Output the [X, Y] coordinate of the center of the cell containing the given text.  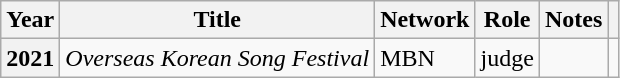
MBN [425, 58]
Year [30, 20]
Overseas Korean Song Festival [218, 58]
Notes [573, 20]
Role [507, 20]
judge [507, 58]
2021 [30, 58]
Title [218, 20]
Network [425, 20]
